Find where the given text appears and provide that cell's center as (x, y) coordinate. 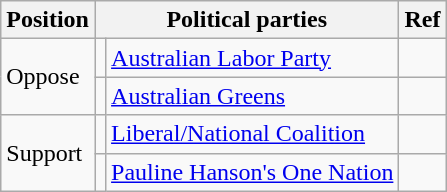
Political parties (246, 20)
Australian Labor Party (252, 58)
Liberal/National Coalition (252, 134)
Australian Greens (252, 96)
Ref (422, 20)
Pauline Hanson's One Nation (252, 172)
Support (48, 153)
Oppose (48, 77)
Position (48, 20)
